Determine the [X, Y] coordinate at the center of the cell enclosing the given text.  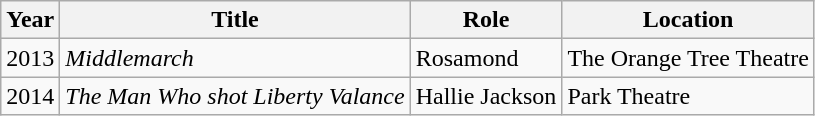
Year [30, 20]
2013 [30, 58]
The Man Who shot Liberty Valance [235, 96]
The Orange Tree Theatre [688, 58]
Rosamond [486, 58]
2014 [30, 96]
Hallie Jackson [486, 96]
Middlemarch [235, 58]
Park Theatre [688, 96]
Title [235, 20]
Location [688, 20]
Role [486, 20]
